Return [x, y] of the center of cell containing provided text 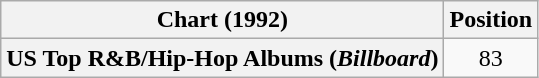
US Top R&B/Hip-Hop Albums (Billboard) [222, 58]
Chart (1992) [222, 20]
83 [491, 58]
Position [491, 20]
